Pinpoint the cell where the given text exists, returning its (x, y) midpoint coordinate. 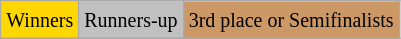
Winners (40, 20)
Runners-up (131, 20)
3rd place or Semifinalists (291, 20)
